Provide the (x, y) coordinate of the cell's center where the given text is located.  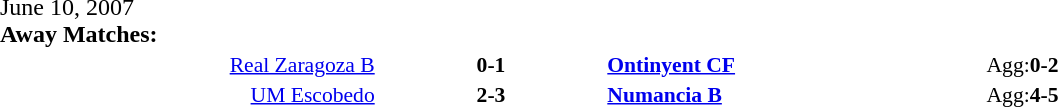
Ontinyent CF (795, 64)
0-1 (492, 64)
